Return the [X, Y] coordinate for the center point of the cell that contains the specified text.  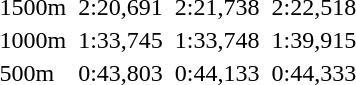
1:33,745 [121, 40]
1:33,748 [217, 40]
